Determine the [x, y] coordinate at the center of the cell enclosing the given text.  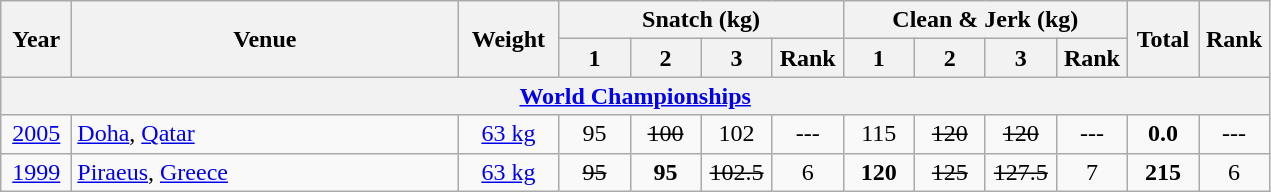
World Championships [636, 96]
Year [36, 39]
Snatch (kg) [701, 20]
127.5 [1020, 172]
125 [950, 172]
Total [1162, 39]
Venue [265, 39]
Weight [508, 39]
102.5 [736, 172]
100 [666, 134]
1999 [36, 172]
102 [736, 134]
7 [1092, 172]
Clean & Jerk (kg) [985, 20]
115 [878, 134]
Piraeus, Greece [265, 172]
0.0 [1162, 134]
Doha, Qatar [265, 134]
2005 [36, 134]
215 [1162, 172]
